Determine the [x, y] coordinate at the center of the cell enclosing the given text.  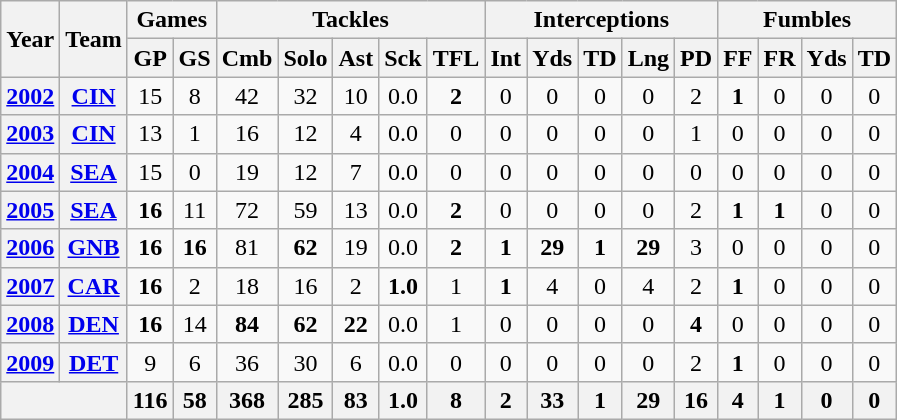
72 [247, 210]
33 [552, 400]
Solo [306, 58]
2004 [30, 172]
Year [30, 39]
GP [150, 58]
2005 [30, 210]
DEN [94, 324]
Sck [403, 58]
Tackles [350, 20]
3 [696, 248]
30 [306, 362]
22 [356, 324]
7 [356, 172]
9 [150, 362]
42 [247, 96]
Int [506, 58]
81 [247, 248]
CAR [94, 286]
83 [356, 400]
18 [247, 286]
FR [780, 58]
2009 [30, 362]
Lng [648, 58]
58 [194, 400]
285 [306, 400]
36 [247, 362]
Games [172, 20]
Team [94, 39]
Cmb [247, 58]
2002 [30, 96]
11 [194, 210]
2008 [30, 324]
2003 [30, 134]
59 [306, 210]
32 [306, 96]
2006 [30, 248]
10 [356, 96]
GS [194, 58]
Ast [356, 58]
DET [94, 362]
Fumbles [808, 20]
116 [150, 400]
Interceptions [602, 20]
TFL [456, 58]
PD [696, 58]
GNB [94, 248]
368 [247, 400]
84 [247, 324]
FF [738, 58]
2007 [30, 286]
14 [194, 324]
